From the cell containing the given text, extract its center point as [X, Y] coordinate. 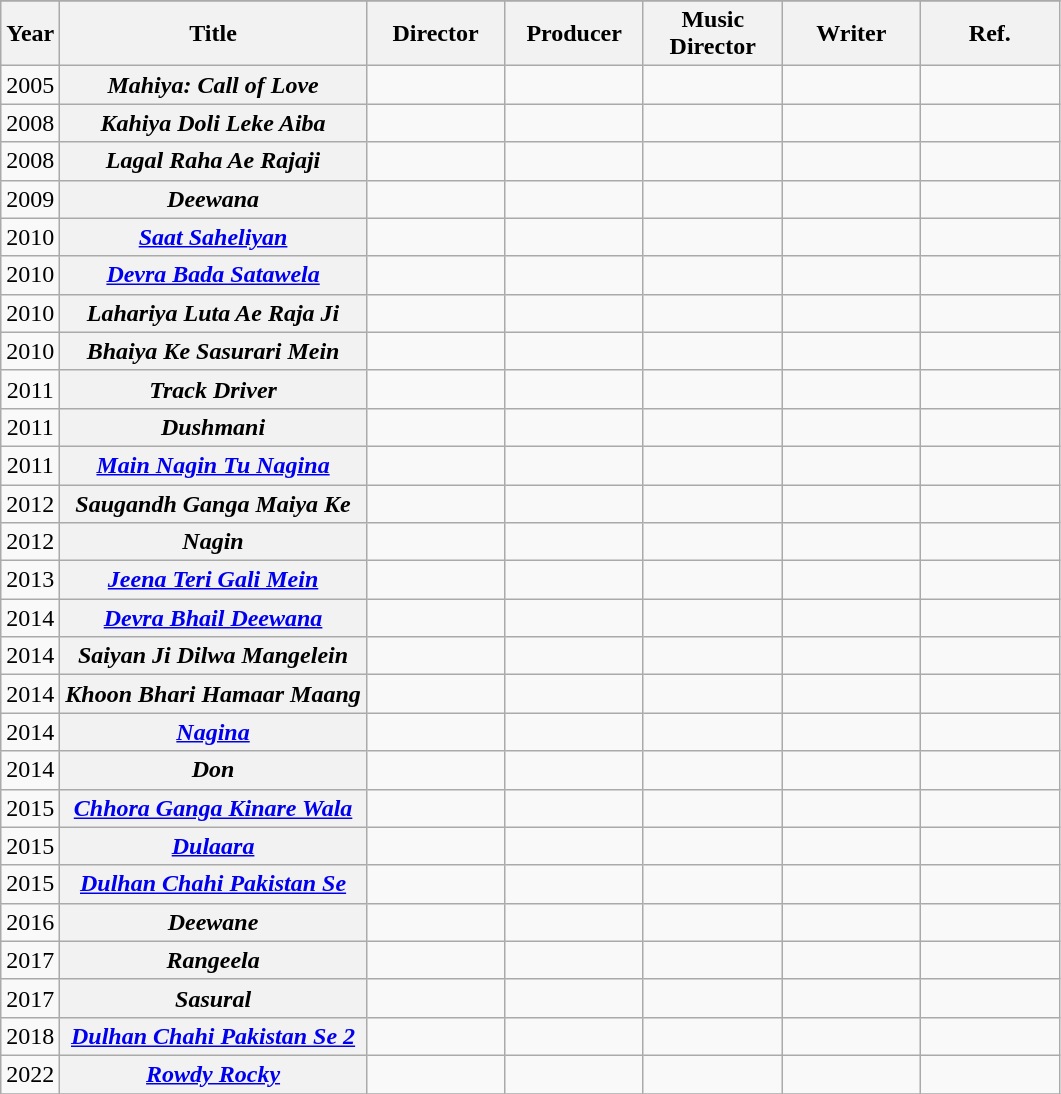
Bhaiya Ke Sasurari Mein [213, 351]
Sasural [213, 998]
Writer [852, 34]
Dushmani [213, 427]
Year [30, 34]
2016 [30, 922]
Ref. [990, 34]
Dulaara [213, 846]
Music Director [712, 34]
Saiyan Ji Dilwa Mangelein [213, 656]
Producer [574, 34]
2013 [30, 580]
Director [436, 34]
Saugandh Ganga Maiya Ke [213, 503]
Dulhan Chahi Pakistan Se 2 [213, 1036]
Don [213, 770]
Jeena Teri Gali Mein [213, 580]
Deewane [213, 922]
Title [213, 34]
Dulhan Chahi Pakistan Se [213, 884]
Deewana [213, 199]
Saat Saheliyan [213, 237]
Track Driver [213, 389]
2005 [30, 85]
Chhora Ganga Kinare Wala [213, 808]
Khoon Bhari Hamaar Maang [213, 694]
Kahiya Doli Leke Aiba [213, 123]
2022 [30, 1074]
Devra Bada Satawela [213, 275]
Rangeela [213, 960]
Nagina [213, 732]
2009 [30, 199]
2018 [30, 1036]
Main Nagin Tu Nagina [213, 465]
Devra Bhail Deewana [213, 618]
Lagal Raha Ae Rajaji [213, 161]
Nagin [213, 542]
Rowdy Rocky [213, 1074]
Mahiya: Call of Love [213, 85]
Lahariya Luta Ae Raja Ji [213, 313]
